From the cell containing the given text, extract its center point as (X, Y) coordinate. 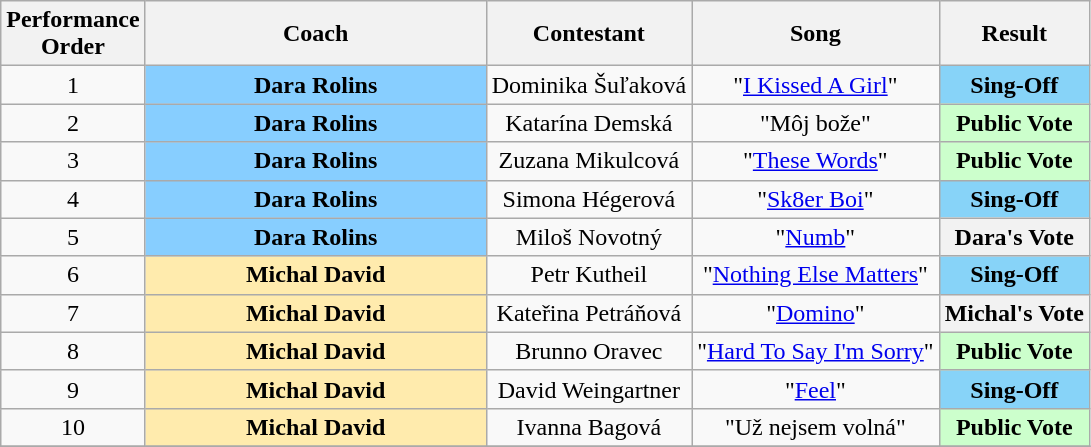
Performance Order (73, 34)
Ivanna Bagová (588, 427)
5 (73, 237)
2 (73, 123)
"Môj bože" (816, 123)
Simona Hégerová (588, 199)
"Nothing Else Matters" (816, 275)
"Domino" (816, 313)
1 (73, 85)
4 (73, 199)
8 (73, 351)
3 (73, 161)
Kateřina Petráňová (588, 313)
Song (816, 34)
Brunno Oravec (588, 351)
"Numb" (816, 237)
Dara's Vote (1014, 237)
"Hard To Say I'm Sorry" (816, 351)
"I Kissed A Girl" (816, 85)
David Weingartner (588, 389)
"Sk8er Boi" (816, 199)
7 (73, 313)
9 (73, 389)
"Už nejsem volná" (816, 427)
Katarína Demská (588, 123)
6 (73, 275)
Dominika Šuľaková (588, 85)
Miloš Novotný (588, 237)
"These Words" (816, 161)
Michal's Vote (1014, 313)
"Feel" (816, 389)
Contestant (588, 34)
Result (1014, 34)
Petr Kutheil (588, 275)
Zuzana Mikulcová (588, 161)
Coach (316, 34)
10 (73, 427)
